Search for the cell housing the specified text and yield its [x, y] center coordinate. 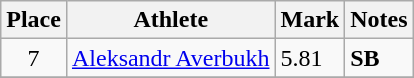
Place [34, 20]
7 [34, 58]
Aleksandr Averbukh [170, 58]
Mark [310, 20]
5.81 [310, 58]
Athlete [170, 20]
SB [379, 58]
Notes [379, 20]
